Find where the given text appears and provide that cell's center as [x, y] coordinate. 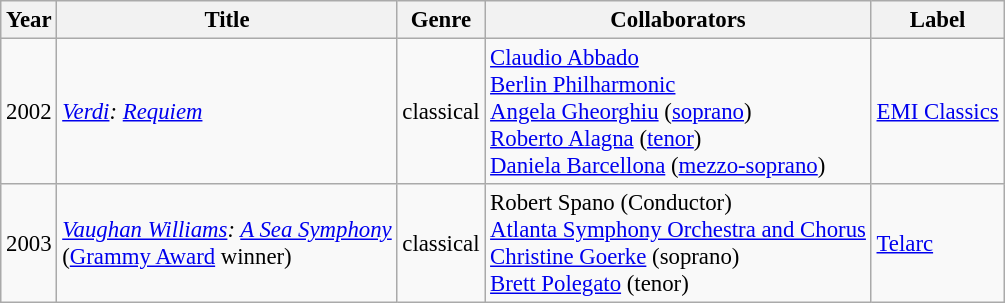
Robert Spano (Conductor) Atlanta Symphony Orchestra and ChorusChristine Goerke (soprano) Brett Polegato (tenor) [678, 244]
Telarc [938, 244]
Collaborators [678, 20]
Genre [441, 20]
Year [29, 20]
Claudio AbbadoBerlin PhilharmonicAngela Gheorghiu (soprano)Roberto Alagna (tenor)Daniela Barcellona (mezzo-soprano) [678, 112]
Label [938, 20]
EMI Classics [938, 112]
Title [227, 20]
Vaughan Williams: A Sea Symphony(Grammy Award winner) [227, 244]
2003 [29, 244]
2002 [29, 112]
Verdi: Requiem [227, 112]
